Pinpoint the cell where the given text exists, returning its (x, y) midpoint coordinate. 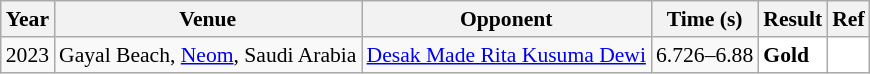
Opponent (507, 19)
Gayal Beach, Neom, Saudi Arabia (208, 55)
Ref (848, 19)
Gold (792, 55)
Time (s) (704, 19)
Result (792, 19)
Year (28, 19)
6.726–6.88 (704, 55)
2023 (28, 55)
Desak Made Rita Kusuma Dewi (507, 55)
Venue (208, 19)
